Output the (x, y) coordinate of the center of the cell containing the given text.  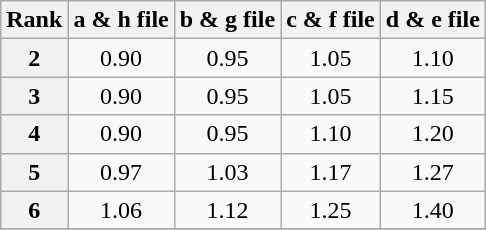
1.17 (331, 172)
1.20 (432, 134)
1.27 (432, 172)
b & g file (227, 20)
c & f file (331, 20)
0.97 (121, 172)
3 (34, 96)
6 (34, 210)
1.12 (227, 210)
1.03 (227, 172)
5 (34, 172)
Rank (34, 20)
1.40 (432, 210)
4 (34, 134)
a & h file (121, 20)
1.06 (121, 210)
1.15 (432, 96)
1.25 (331, 210)
2 (34, 58)
d & e file (432, 20)
